Output the [X, Y] coordinate of the center of the cell containing the given text.  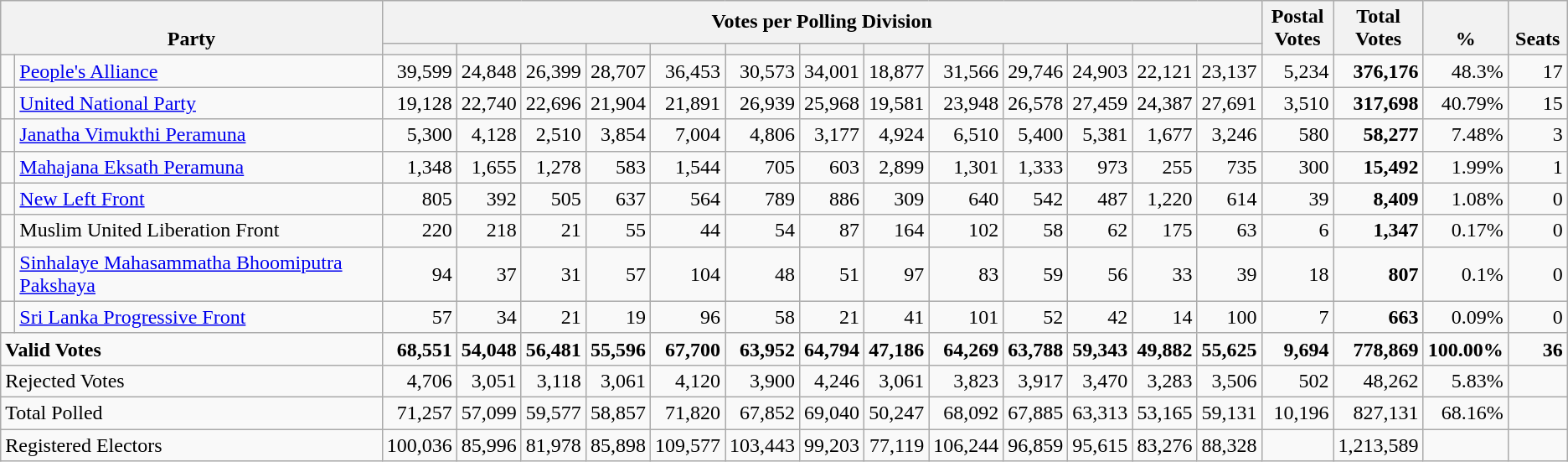
83,276 [1164, 445]
55,625 [1230, 349]
63,313 [1101, 413]
1,347 [1379, 231]
85,996 [489, 445]
3,051 [489, 381]
Sinhalaye Mahasammatha Bhoomiputra Pakshaya [199, 273]
1,213,589 [1379, 445]
Mahajana Eksath Peramuna [199, 167]
778,869 [1379, 349]
People's Alliance [199, 71]
59,131 [1230, 413]
58,857 [618, 413]
48,262 [1379, 381]
36,453 [687, 71]
2,510 [553, 135]
3,510 [1297, 103]
47,186 [896, 349]
505 [553, 199]
5.83% [1466, 381]
827,131 [1379, 413]
1,333 [1035, 167]
564 [687, 199]
42 [1101, 317]
95,615 [1101, 445]
1,544 [687, 167]
175 [1164, 231]
Total Votes [1379, 29]
48 [762, 273]
63,952 [762, 349]
101 [967, 317]
100 [1230, 317]
973 [1101, 167]
1,278 [553, 167]
1,655 [489, 167]
2,899 [896, 167]
4,924 [896, 135]
36 [1538, 349]
220 [419, 231]
Muslim United Liberation Front [199, 231]
Party [191, 29]
67,885 [1035, 413]
4,120 [687, 381]
22,696 [553, 103]
392 [489, 199]
23,137 [1230, 71]
Total Polled [191, 413]
67,700 [687, 349]
3,900 [762, 381]
44 [687, 231]
255 [1164, 167]
55,596 [618, 349]
Votes per Polling Division [822, 22]
63,788 [1035, 349]
27,459 [1101, 103]
14 [1164, 317]
26,399 [553, 71]
6 [1297, 231]
7.48% [1466, 135]
71,820 [687, 413]
102 [967, 231]
1,677 [1164, 135]
104 [687, 273]
3,506 [1230, 381]
218 [489, 231]
19,581 [896, 103]
17 [1538, 71]
15 [1538, 103]
4,706 [419, 381]
4,128 [489, 135]
19 [618, 317]
583 [618, 167]
Seats [1538, 29]
40.79% [1466, 103]
10,196 [1297, 413]
29,746 [1035, 71]
33 [1164, 273]
56,481 [553, 349]
28,707 [618, 71]
5,234 [1297, 71]
87 [833, 231]
502 [1297, 381]
103,443 [762, 445]
21,904 [618, 103]
PostalVotes [1297, 29]
54,048 [489, 349]
31,566 [967, 71]
580 [1297, 135]
21,891 [687, 103]
3,283 [1164, 381]
0.17% [1466, 231]
1,301 [967, 167]
96 [687, 317]
1.08% [1466, 199]
48.3% [1466, 71]
18,877 [896, 71]
15,492 [1379, 167]
3 [1538, 135]
71,257 [419, 413]
1,348 [419, 167]
26,939 [762, 103]
637 [618, 199]
18 [1297, 273]
83 [967, 273]
22,121 [1164, 71]
106,244 [967, 445]
805 [419, 199]
487 [1101, 199]
57,099 [489, 413]
3,854 [618, 135]
59 [1035, 273]
67,852 [762, 413]
22,740 [489, 103]
27,691 [1230, 103]
25,968 [833, 103]
55 [618, 231]
614 [1230, 199]
41 [896, 317]
85,898 [618, 445]
24,387 [1164, 103]
52 [1035, 317]
59,343 [1101, 349]
59,577 [553, 413]
53,165 [1164, 413]
7,004 [687, 135]
64,794 [833, 349]
Registered Electors [191, 445]
886 [833, 199]
31 [553, 273]
4,806 [762, 135]
603 [833, 167]
100,036 [419, 445]
3,246 [1230, 135]
United National Party [199, 103]
64,269 [967, 349]
309 [896, 199]
100.00% [1466, 349]
Valid Votes [191, 349]
164 [896, 231]
705 [762, 167]
5,400 [1035, 135]
69,040 [833, 413]
58,277 [1379, 135]
23,948 [967, 103]
24,903 [1101, 71]
68.16% [1466, 413]
1 [1538, 167]
96,859 [1035, 445]
0.1% [1466, 273]
94 [419, 273]
50,247 [896, 413]
317,698 [1379, 103]
376,176 [1379, 71]
807 [1379, 273]
34,001 [833, 71]
68,092 [967, 413]
7 [1297, 317]
26,578 [1035, 103]
663 [1379, 317]
30,573 [762, 71]
542 [1035, 199]
49,882 [1164, 349]
5,381 [1101, 135]
640 [967, 199]
51 [833, 273]
99,203 [833, 445]
3,823 [967, 381]
5,300 [419, 135]
63 [1230, 231]
300 [1297, 167]
88,328 [1230, 445]
1,220 [1164, 199]
735 [1230, 167]
3,470 [1101, 381]
8,409 [1379, 199]
34 [489, 317]
Sri Lanka Progressive Front [199, 317]
39,599 [419, 71]
789 [762, 199]
3,917 [1035, 381]
9,694 [1297, 349]
56 [1101, 273]
0.09% [1466, 317]
Rejected Votes [191, 381]
109,577 [687, 445]
62 [1101, 231]
81,978 [553, 445]
68,551 [419, 349]
Janatha Vimukthi Peramuna [199, 135]
3,118 [553, 381]
New Left Front [199, 199]
24,848 [489, 71]
4,246 [833, 381]
97 [896, 273]
37 [489, 273]
% [1466, 29]
6,510 [967, 135]
19,128 [419, 103]
1.99% [1466, 167]
54 [762, 231]
77,119 [896, 445]
3,177 [833, 135]
